Provide the [x, y] coordinate of the cell's center where the given text is located.  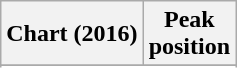
Chart (2016) [72, 34]
Peakposition [189, 34]
